Determine the [x, y] coordinate at the center of the cell enclosing the given text.  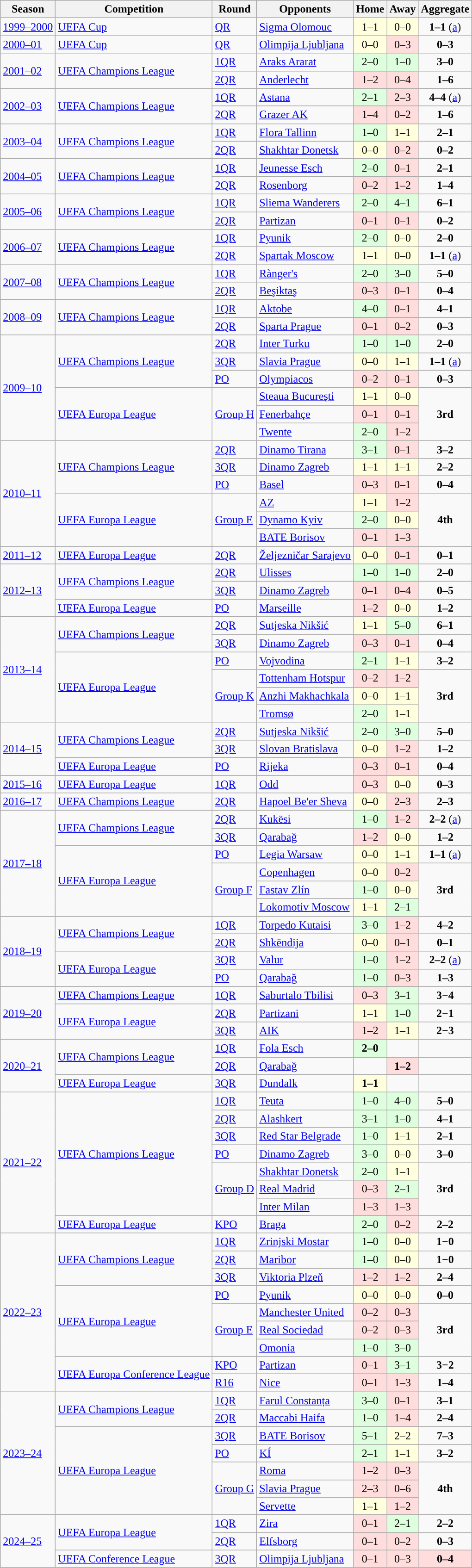
2001–02 [28, 71]
Jeunesse Esch [305, 167]
Farul Constanța [305, 1401]
Away [403, 9]
Shkëndija [305, 942]
Sliema Wanderers [305, 203]
Opponents [305, 9]
Zrinjski Mostar [305, 1242]
0–5 [445, 590]
2005–06 [28, 211]
Basel [305, 484]
Braga [305, 1224]
Kukësi [305, 819]
Dynamo Kyiv [305, 520]
Legia Warsaw [305, 855]
Sigma Olomouc [305, 27]
Elfsborg [305, 1541]
Copenhagen [305, 872]
Dinamo Tirana [305, 449]
5–1 [370, 1436]
2017–18 [28, 863]
Valur [305, 960]
Astana [305, 97]
2000–01 [28, 44]
KÍ [305, 1453]
Group F [235, 890]
Grazer AK [305, 115]
Real Madrid [305, 1189]
Maccabi Haifa [305, 1418]
Slovan Bratislava [305, 749]
Real Sociedad [305, 1330]
Torpedo Kutaisi [305, 925]
Viktoria Plzeň [305, 1277]
2008–09 [28, 317]
2011–12 [28, 555]
2−1 [445, 1013]
Sparta Prague [305, 326]
Partizani [305, 1013]
2010–11 [28, 493]
2004–05 [28, 176]
Alashkert [305, 1119]
Twente [305, 432]
Season [28, 9]
2007–08 [28, 282]
2006–07 [28, 247]
Araks Ararat [305, 62]
Spartak Moscow [305, 256]
Group H [235, 414]
UEFA Europa Conference League [134, 1374]
2024–25 [28, 1541]
Lokomotiv Moscow [305, 907]
Steaua București [305, 397]
Rànger's [305, 273]
2018–19 [28, 951]
UEFA Conference League [134, 1559]
AZ [305, 502]
Vojvodina [305, 661]
Group K [235, 696]
Inter Turku [305, 344]
2012–13 [28, 590]
2021–22 [28, 1163]
Roma [305, 1471]
Home [370, 9]
Anderlecht [305, 80]
2016–17 [28, 802]
4–4 (a) [445, 97]
Željezničar Sarajevo [305, 555]
Red Star Belgrade [305, 1136]
AIK [305, 1030]
Marseille [305, 608]
R16 [235, 1383]
2022–23 [28, 1312]
Aktobe [305, 309]
Fastav Zlín [305, 890]
Tromsø [305, 713]
Nice [305, 1383]
Odd [305, 784]
2009–10 [28, 388]
Omonia [305, 1348]
Fenerbahçe [305, 414]
2020–21 [28, 1066]
Rijeka [305, 766]
0–6 [403, 1488]
2003–04 [28, 141]
Flora Tallinn [305, 132]
Group G [235, 1488]
Teuta [305, 1101]
Ulisses [305, 573]
2019–20 [28, 1013]
Zira [305, 1524]
4–2 [445, 925]
2014–15 [28, 749]
Competition [134, 9]
Rosenborg [305, 185]
7–3 [445, 1436]
2015–16 [28, 784]
Hapoel Be'er Sheva [305, 802]
2013–14 [28, 669]
Inter Milan [305, 1207]
Manchester United [305, 1312]
Fola Esch [305, 1048]
2−3 [445, 1030]
Maribor [305, 1259]
Round [235, 9]
Saburtalo Tbilisi [305, 995]
2023–24 [28, 1453]
Tottenham Hotspur [305, 678]
Group D [235, 1189]
Anzhi Makhachkala [305, 696]
2002–03 [28, 106]
1999–2000 [28, 27]
Aggregate [445, 9]
Olympiacos [305, 379]
Beşiktaş [305, 291]
Servette [305, 1506]
Dundalk [305, 1084]
3−4 [445, 995]
3−2 [445, 1365]
